Output the (X, Y) coordinate of the center of the cell containing the given text.  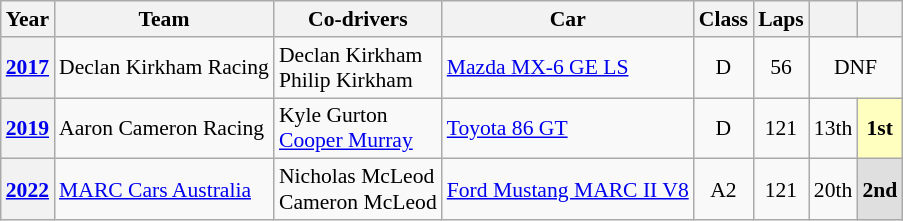
Laps (781, 19)
1st (880, 128)
2017 (28, 68)
Nicholas McLeod Cameron McLeod (358, 190)
Co-drivers (358, 19)
20th (834, 190)
2022 (28, 190)
MARC Cars Australia (164, 190)
56 (781, 68)
13th (834, 128)
Declan Kirkham Philip Kirkham (358, 68)
Toyota 86 GT (568, 128)
Car (568, 19)
Year (28, 19)
Team (164, 19)
Class (724, 19)
Ford Mustang MARC II V8 (568, 190)
Kyle Gurton Cooper Murray (358, 128)
2nd (880, 190)
DNF (856, 68)
A2 (724, 190)
Aaron Cameron Racing (164, 128)
2019 (28, 128)
Mazda MX-6 GE LS (568, 68)
Declan Kirkham Racing (164, 68)
